For the text-containing cell, return its midpoint in [X, Y] coordinate format. 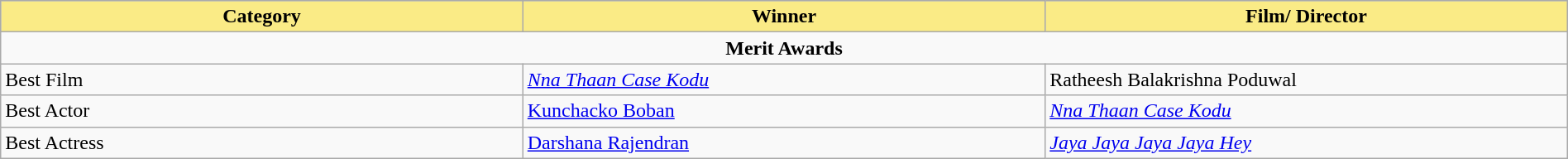
Best Actor [262, 111]
Winner [784, 17]
Film/ Director [1307, 17]
Jaya Jaya Jaya Jaya Hey [1307, 142]
Category [262, 17]
Best Actress [262, 142]
Kunchacko Boban [784, 111]
Darshana Rajendran [784, 142]
Ratheesh Balakrishna Poduwal [1307, 79]
Merit Awards [784, 48]
Best Film [262, 79]
